Return the [X, Y] coordinate for the center point of the cell that contains the specified text.  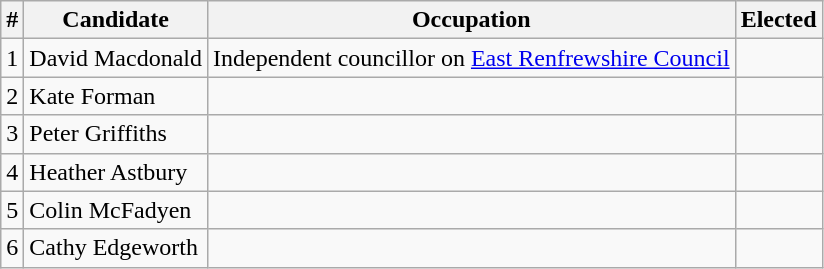
3 [12, 134]
# [12, 20]
Elected [778, 20]
6 [12, 248]
Kate Forman [116, 96]
1 [12, 58]
Occupation [471, 20]
Independent councillor on East Renfrewshire Council [471, 58]
Peter Griffiths [116, 134]
5 [12, 210]
4 [12, 172]
Candidate [116, 20]
2 [12, 96]
Cathy Edgeworth [116, 248]
Heather Astbury [116, 172]
David Macdonald [116, 58]
Colin McFadyen [116, 210]
